Extract the [X, Y] coordinate from the center of the cell holding the provided text.  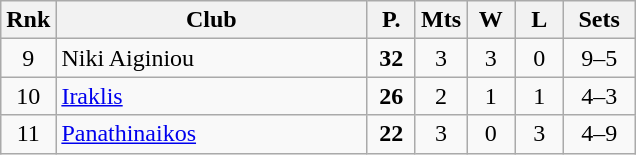
11 [28, 134]
4–9 [600, 134]
L [540, 20]
22 [392, 134]
9 [28, 58]
26 [392, 96]
Mts [440, 20]
4–3 [600, 96]
Niki Aiginiou [212, 58]
10 [28, 96]
W [492, 20]
Iraklis [212, 96]
9–5 [600, 58]
32 [392, 58]
Sets [600, 20]
Club [212, 20]
2 [440, 96]
Panathinaikos [212, 134]
Rnk [28, 20]
P. [392, 20]
